From the cell containing the given text, extract its center point as [x, y] coordinate. 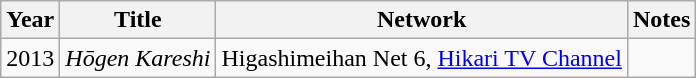
Year [30, 20]
2013 [30, 58]
Higashimeihan Net 6, Hikari TV Channel [422, 58]
Hōgen Kareshi [138, 58]
Notes [661, 20]
Network [422, 20]
Title [138, 20]
